From the cell containing the given text, extract its center point as [X, Y] coordinate. 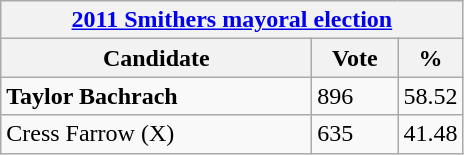
58.52 [430, 96]
Taylor Bachrach [156, 96]
Cress Farrow (X) [156, 134]
% [430, 58]
Vote [355, 58]
41.48 [430, 134]
635 [355, 134]
Candidate [156, 58]
896 [355, 96]
2011 Smithers mayoral election [232, 20]
